For the text-containing cell, return its midpoint in (X, Y) coordinate format. 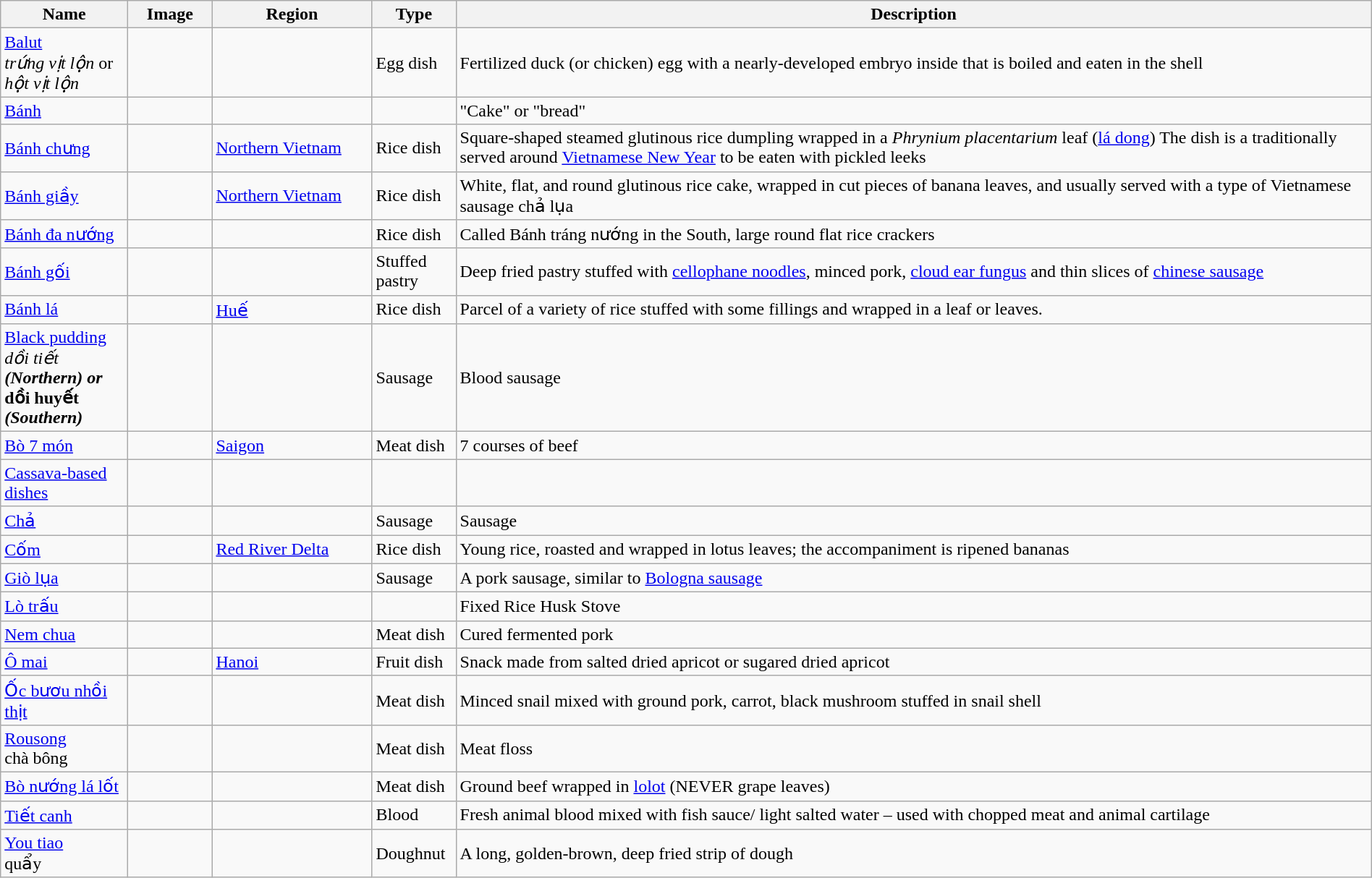
Fixed Rice Husk Stove (913, 607)
7 courses of beef (913, 446)
Parcel of a variety of rice stuffed with some fillings and wrapped in a leaf or leaves. (913, 310)
Ground beef wrapped in lolot (NEVER grape leaves) (913, 786)
Red River Delta (292, 550)
Nem chua (64, 634)
Bò nướng lá lốt (64, 786)
White, flat, and round glutinous rice cake, wrapped in cut pieces of banana leaves, and usually served with a type of Vietnamese sausage chả lụa (913, 195)
Chả (64, 521)
Meat floss (913, 748)
Bánh đa nướng (64, 234)
Fresh animal blood mixed with fish sauce/ light salted water – used with chopped meat and animal cartilage (913, 815)
Doughnut (414, 853)
Bánh gối (64, 272)
Bánh (64, 111)
Egg dish (414, 62)
Bánh lá (64, 310)
Ô mai (64, 662)
Cốm (64, 550)
Ốc bươu nhồi thịt (64, 700)
Lò trấu (64, 607)
Image (170, 14)
Bánh giầy (64, 195)
Deep fried pastry stuffed with cellophane noodles, minced pork, cloud ear fungus and thin slices of chinese sausage (913, 272)
Cassava-based dishes (64, 483)
Called Bánh tráng nướng in the South, large round flat rice crackers (913, 234)
Rousongchà bông (64, 748)
Region (292, 14)
Fruit dish (414, 662)
Cured fermented pork (913, 634)
Snack made from salted dried apricot or sugared dried apricot (913, 662)
Young rice, roasted and wrapped in lotus leaves; the accompaniment is ripened bananas (913, 550)
A long, golden-brown, deep fried strip of dough (913, 853)
Black puddingdồi tiết (Northern) or dồi huyết (Southern) (64, 378)
Minced snail mixed with ground pork, carrot, black mushroom stuffed in snail shell (913, 700)
Blood sausage (913, 378)
You tiaoquẩy (64, 853)
Description (913, 14)
Bò 7 món (64, 446)
Blood (414, 815)
A pork sausage, similar to Bologna sausage (913, 578)
Stuffed pastry (414, 272)
Bánh chưng (64, 148)
Name (64, 14)
Giò lụa (64, 578)
Type (414, 14)
Huế (292, 310)
Tiết canh (64, 815)
Saigon (292, 446)
Baluttrứng vịt lộn or hột vịt lộn (64, 62)
Hanoi (292, 662)
"Cake" or "bread" (913, 111)
Fertilized duck (or chicken) egg with a nearly-developed embryo inside that is boiled and eaten in the shell (913, 62)
